Find where the given text appears and provide that cell's center as (x, y) coordinate. 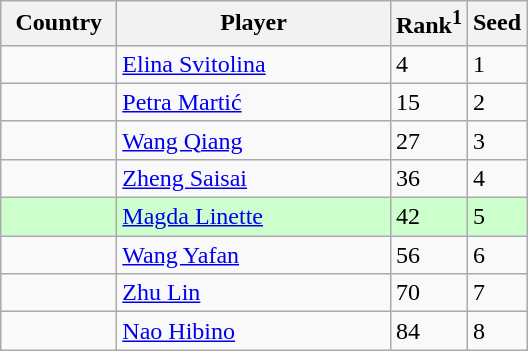
Rank1 (428, 24)
15 (428, 102)
1 (496, 64)
8 (496, 331)
Elina Svitolina (254, 64)
56 (428, 255)
3 (496, 140)
2 (496, 102)
5 (496, 217)
Player (254, 24)
Petra Martić (254, 102)
Wang Yafan (254, 255)
Magda Linette (254, 217)
7 (496, 293)
42 (428, 217)
Zheng Saisai (254, 178)
36 (428, 178)
27 (428, 140)
6 (496, 255)
Nao Hibino (254, 331)
Country (59, 24)
70 (428, 293)
Seed (496, 24)
Zhu Lin (254, 293)
Wang Qiang (254, 140)
84 (428, 331)
